From the cell containing the given text, extract its center point as [X, Y] coordinate. 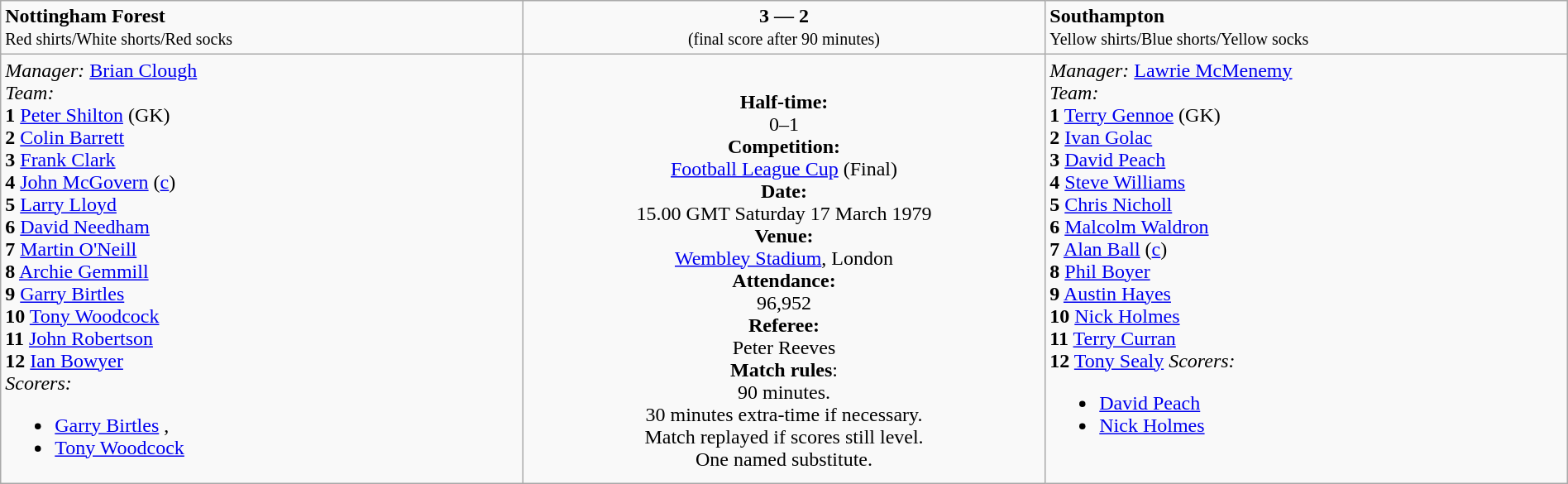
Nottingham ForestRed shirts/White shorts/Red socks [262, 28]
3 — 2(final score after 90 minutes) [784, 28]
SouthamptonYellow shirts/Blue shorts/Yellow socks [1307, 28]
